Determine the (X, Y) coordinate at the center of the cell enclosing the given text.  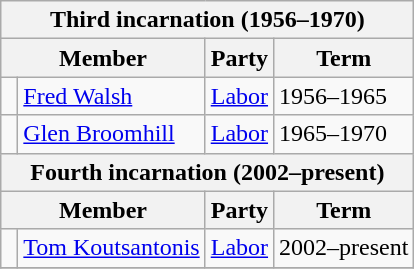
1965–1970 (344, 134)
Fourth incarnation (2002–present) (208, 172)
Fred Walsh (112, 96)
2002–present (344, 248)
Third incarnation (1956–1970) (208, 20)
Tom Koutsantonis (112, 248)
Glen Broomhill (112, 134)
1956–1965 (344, 96)
